Return the [x, y] coordinate for the center point of the cell that contains the specified text.  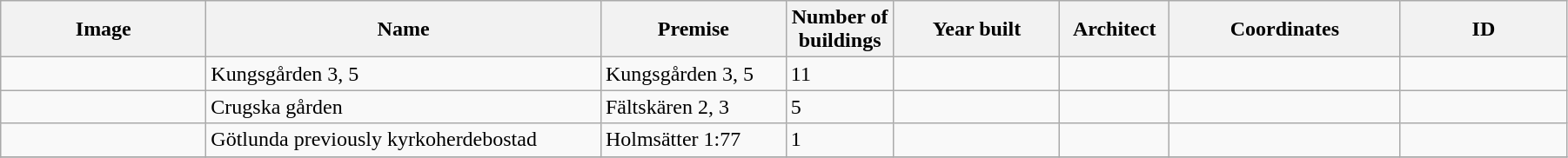
11 [840, 74]
Holmsätter 1:77 [693, 140]
Image [104, 30]
ID [1483, 30]
Götlunda previously kyrkoherdebostad [404, 140]
Architect [1114, 30]
Premise [693, 30]
5 [840, 107]
Fältskären 2, 3 [693, 107]
Name [404, 30]
1 [840, 140]
Coordinates [1284, 30]
Number ofbuildings [840, 30]
Crugska gården [404, 107]
Year built [976, 30]
